Locate the cell with the specified text and output its [X, Y] center coordinate. 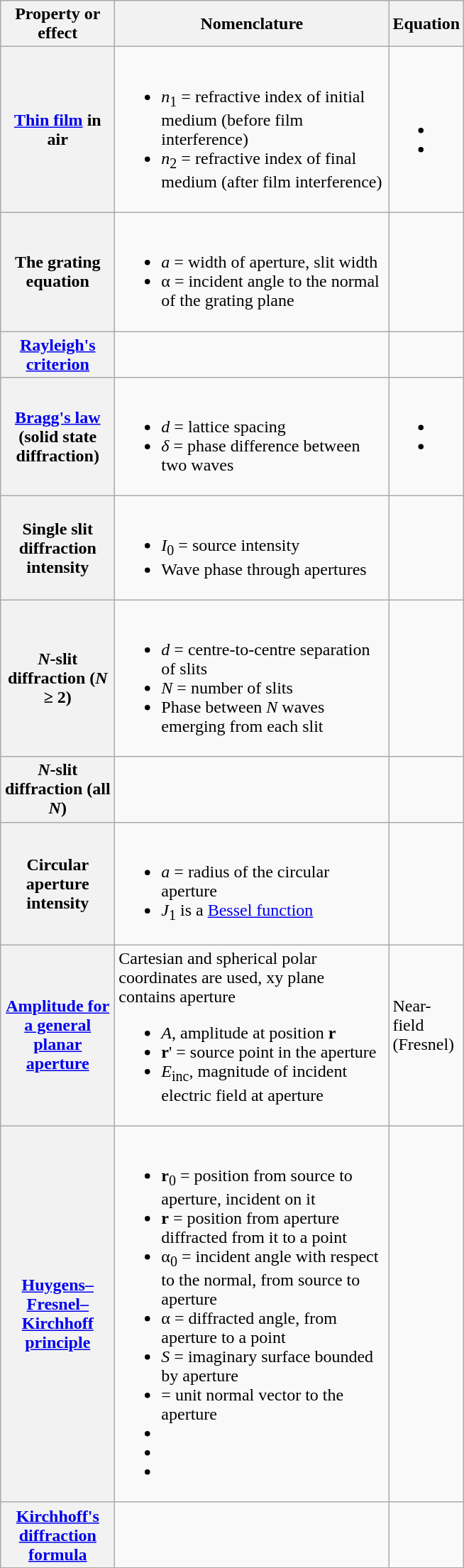
Single slit diffraction intensity [58, 548]
Huygens–Fresnel–Kirchhoff principle [58, 1315]
Bragg's law (solid state diffraction) [58, 437]
Thin film in air [58, 130]
d = centre-to-centre separation of slitsN = number of slitsPhase between N waves emerging from each slit [252, 679]
d = lattice spacingδ = phase difference between two waves [252, 437]
a = width of aperture, slit widthα = incident angle to the normal of the grating plane [252, 271]
I0 = source intensityWave phase through apertures [252, 548]
Rayleigh's criterion [58, 353]
N-slit diffraction (N ≥ 2) [58, 679]
a = radius of the circular apertureJ1 is a Bessel function [252, 883]
N-slit diffraction (all N) [58, 789]
Kirchhoff's diffraction formula [58, 1535]
Near-field (Fresnel) [426, 1035]
Equation [426, 24]
Amplitude for a general planar aperture [58, 1035]
n1 = refractive index of initial medium (before film interference)n2 = refractive index of final medium (after film interference) [252, 130]
Nomenclature [252, 24]
The grating equation [58, 271]
Circular aperture intensity [58, 883]
Property or effect [58, 24]
